Return [x, y] of the center of cell containing provided text 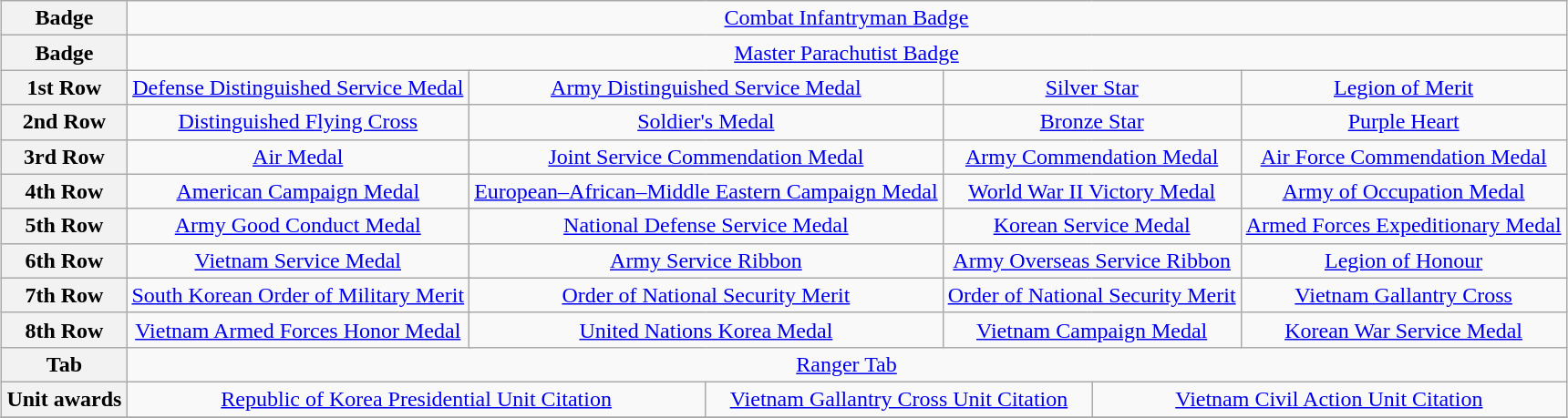
Army Service Ribbon [707, 260]
Vietnam Civil Action Unit Citation [1329, 399]
Vietnam Gallantry Cross [1404, 295]
Korean Service Medal [1092, 226]
Air Force Commendation Medal [1404, 157]
8th Row [64, 330]
Vietnam Service Medal [298, 260]
Purple Heart [1404, 122]
Army Overseas Service Ribbon [1092, 260]
3rd Row [64, 157]
Defense Distinguished Service Medal [298, 87]
South Korean Order of Military Merit [298, 295]
1st Row [64, 87]
Army of Occupation Medal [1404, 191]
Republic of Korea Presidential Unit Citation [416, 399]
5th Row [64, 226]
Ranger Tab [846, 364]
Soldier's Medal [707, 122]
Air Medal [298, 157]
Master Parachutist Badge [846, 53]
Armed Forces Expeditionary Medal [1404, 226]
2nd Row [64, 122]
Bronze Star [1092, 122]
Silver Star [1092, 87]
Tab [64, 364]
Legion of Merit [1404, 87]
Combat Infantryman Badge [846, 18]
Army Distinguished Service Medal [707, 87]
Vietnam Gallantry Cross Unit Citation [899, 399]
Army Good Conduct Medal [298, 226]
Vietnam Campaign Medal [1092, 330]
Army Commendation Medal [1092, 157]
European–African–Middle Eastern Campaign Medal [707, 191]
Vietnam Armed Forces Honor Medal [298, 330]
7th Row [64, 295]
4th Row [64, 191]
Korean War Service Medal [1404, 330]
Legion of Honour [1404, 260]
National Defense Service Medal [707, 226]
6th Row [64, 260]
Unit awards [64, 399]
Joint Service Commendation Medal [707, 157]
United Nations Korea Medal [707, 330]
American Campaign Medal [298, 191]
Distinguished Flying Cross [298, 122]
World War II Victory Medal [1092, 191]
